Output the [x, y] coordinate of the center of the cell containing the given text.  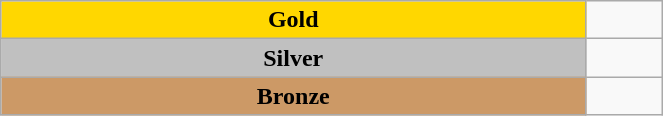
Silver [294, 58]
Bronze [294, 96]
Gold [294, 20]
